Identify which cell holds the provided text, then report its (x, y) central coordinate. 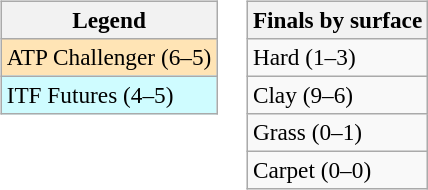
Carpet (0–0) (337, 171)
ITF Futures (4–5) (108, 95)
Legend (108, 20)
Hard (1–3) (337, 57)
Clay (9–6) (337, 95)
Grass (0–1) (337, 133)
Finals by surface (337, 20)
ATP Challenger (6–5) (108, 57)
